Return the (x, y) coordinate for the center point of the cell that contains the specified text.  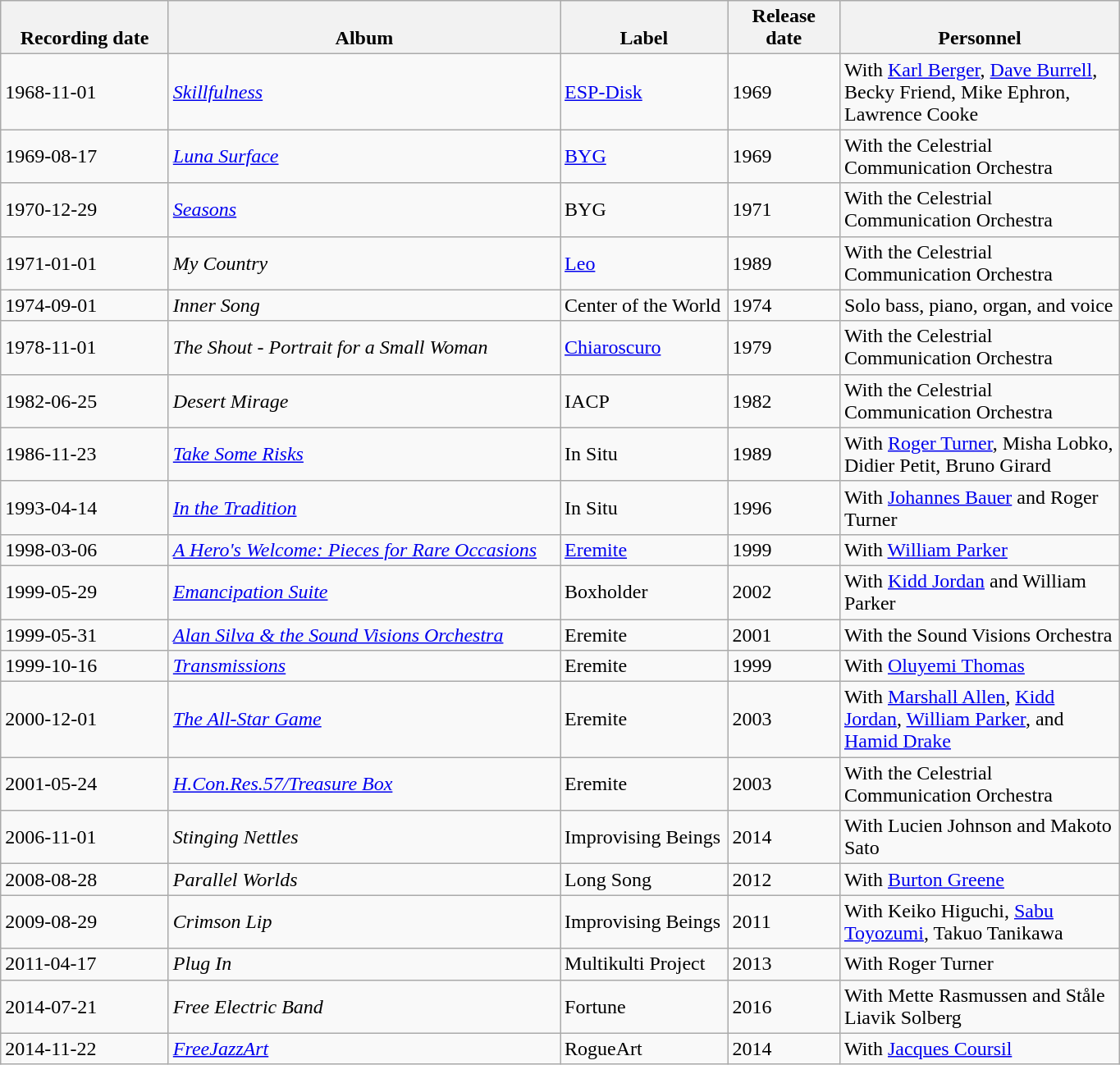
With Lucien Johnson and Makoto Sato (980, 837)
Fortune (645, 1006)
1996 (784, 507)
1971-01-01 (85, 263)
2014-11-22 (85, 1049)
With Roger Turner, Misha Lobko, Didier Petit, Bruno Girard (980, 455)
Release date (784, 28)
With the Sound Visions Orchestra (980, 634)
2013 (784, 964)
Free Electric Band (364, 1006)
1999-10-16 (85, 666)
Crimson Lip (364, 922)
Long Song (645, 880)
Label (645, 28)
Leo (645, 263)
With Karl Berger, Dave Burrell, Becky Friend, Mike Ephron, Lawrence Cooke (980, 92)
With Keiko Higuchi, Sabu Toyozumi, Takuo Tanikawa (980, 922)
With Kidd Jordan and William Parker (980, 592)
1971 (784, 210)
2008-08-28 (85, 880)
Desert Mirage (364, 400)
1993-04-14 (85, 507)
1970-12-29 (85, 210)
1968-11-01 (85, 92)
Center of the World (645, 305)
2006-11-01 (85, 837)
2016 (784, 1006)
2011-04-17 (85, 964)
1969-08-17 (85, 156)
Inner Song (364, 305)
With Johannes Bauer and Roger Turner (980, 507)
Seasons (364, 210)
Recording date (85, 28)
1999-05-29 (85, 592)
1998-03-06 (85, 550)
A Hero's Welcome: Pieces for Rare Occasions (364, 550)
1974-09-01 (85, 305)
Plug In (364, 964)
Alan Silva & the Sound Visions Orchestra (364, 634)
Emancipation Suite (364, 592)
The All-Star Game (364, 720)
1999-05-31 (85, 634)
With Roger Turner (980, 964)
2001-05-24 (85, 784)
With Burton Greene (980, 880)
Luna Surface (364, 156)
Multikulti Project (645, 964)
2001 (784, 634)
With William Parker (980, 550)
FreeJazzArt (364, 1049)
H.Con.Res.57/Treasure Box (364, 784)
2014-07-21 (85, 1006)
1982 (784, 400)
2012 (784, 880)
1979 (784, 348)
RogueArt (645, 1049)
With Mette Rasmussen and Ståle Liavik Solberg (980, 1006)
Transmissions (364, 666)
2011 (784, 922)
1982-06-25 (85, 400)
Chiaroscuro (645, 348)
Skillfulness (364, 92)
Solo bass, piano, organ, and voice (980, 305)
With Oluyemi Thomas (980, 666)
1978-11-01 (85, 348)
My Country (364, 263)
The Shout - Portrait for a Small Woman (364, 348)
ESP-Disk (645, 92)
2002 (784, 592)
Stinging Nettles (364, 837)
IACP (645, 400)
In the Tradition (364, 507)
Album (364, 28)
Boxholder (645, 592)
1986-11-23 (85, 455)
With Marshall Allen, Kidd Jordan, William Parker, and Hamid Drake (980, 720)
Take Some Risks (364, 455)
Personnel (980, 28)
With Jacques Coursil (980, 1049)
1974 (784, 305)
2000-12-01 (85, 720)
Parallel Worlds (364, 880)
2009-08-29 (85, 922)
